Scan for the cell matching the given text and deliver its [x, y] coordinate at center. 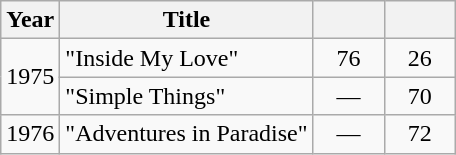
1976 [30, 134]
26 [420, 58]
1975 [30, 77]
76 [348, 58]
72 [420, 134]
"Adventures in Paradise" [186, 134]
70 [420, 96]
"Inside My Love" [186, 58]
Title [186, 20]
Year [30, 20]
"Simple Things" [186, 96]
